Return the [x, y] coordinate for the center point of the cell that contains the specified text.  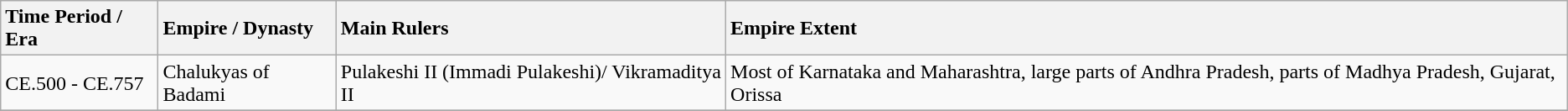
Time Period / Era [80, 29]
Main Rulers [531, 29]
CE.500 - CE.757 [80, 82]
Pulakeshi II (Immadi Pulakeshi)/ Vikramaditya II [531, 82]
Empire / Dynasty [247, 29]
Chalukyas of Badami [247, 82]
Empire Extent [1148, 29]
Most of Karnataka and Maharashtra, large parts of Andhra Pradesh, parts of Madhya Pradesh, Gujarat, Orissa [1148, 82]
